Return (X, Y) of the center of cell containing provided text 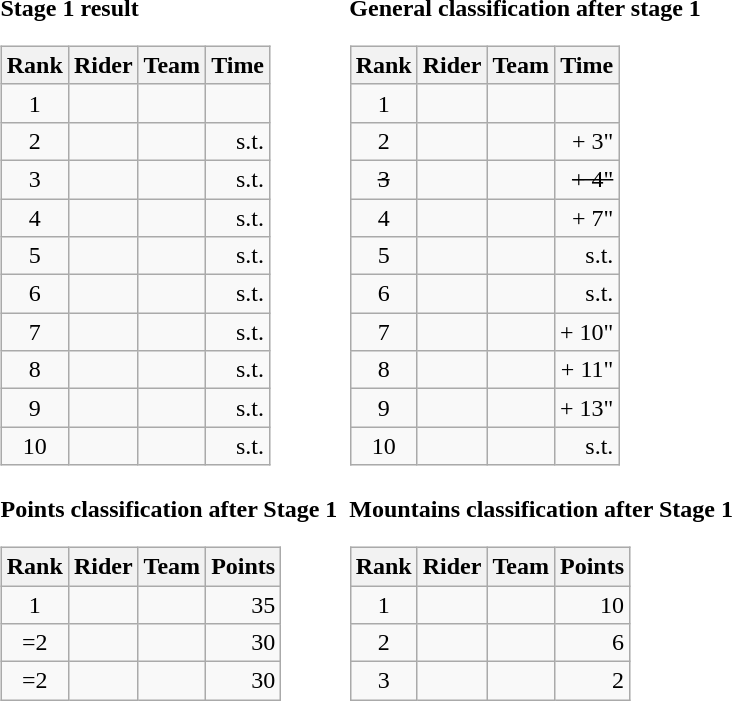
+ 7" (586, 217)
+ 3" (586, 141)
35 (244, 605)
+ 4" (586, 179)
+ 11" (586, 370)
+ 13" (586, 408)
+ 10" (586, 332)
